Return (X, Y) of the center of cell containing provided text 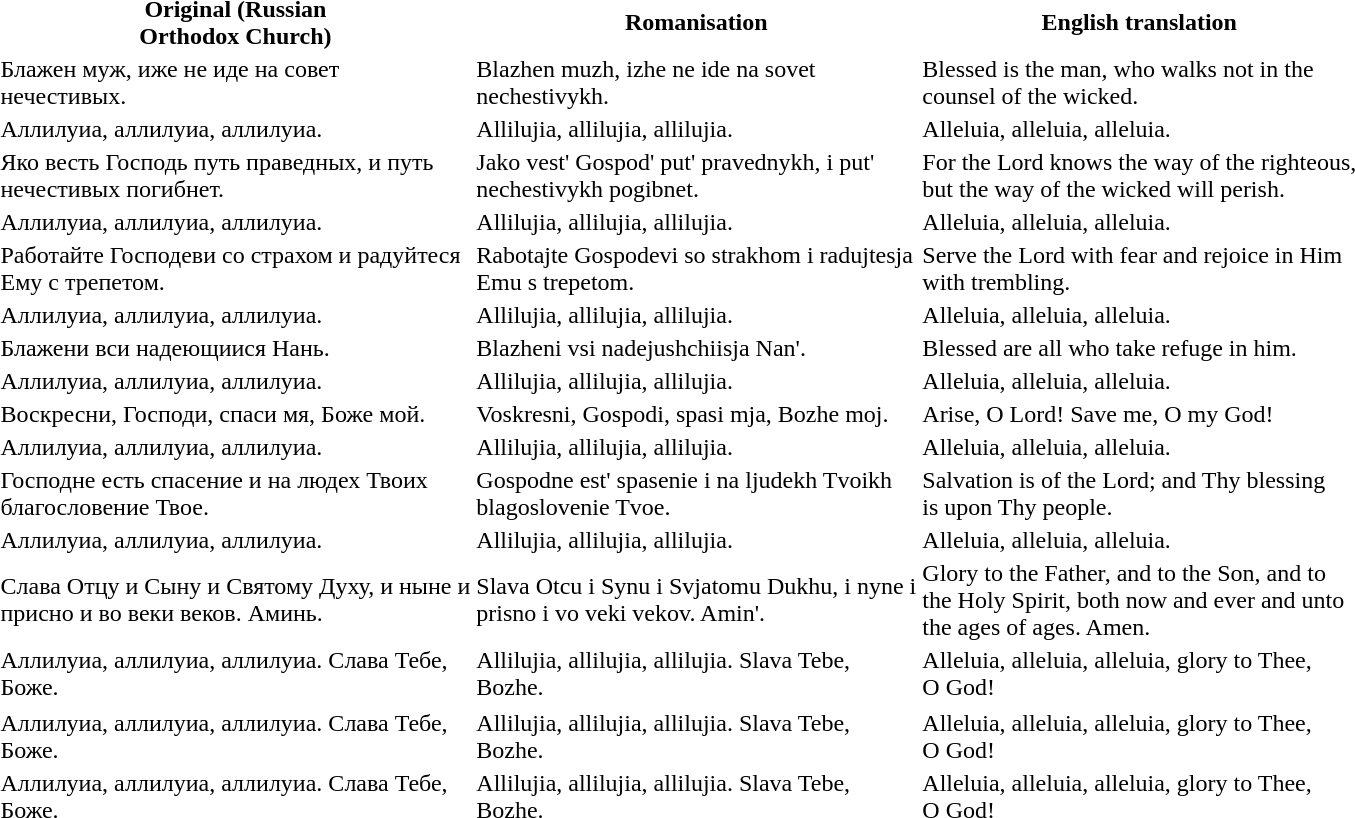
Rabotajte Gospodevi so strakhom i radujtesjaEmu s trepetom. (696, 268)
Slava Otcu i Synu i Svjatomu Dukhu, i nyne iprisno i vo veki vekov. Amin'. (696, 600)
Voskresni, Gospodi, spasi mja, Bozhe moj. (696, 414)
Blazheni vsi nadejushchiisja Nan'. (696, 348)
Blazhen muzh, izhe ne ide na sovetnechestivykh. (696, 82)
Jako vest' Gospod' put' pravednykh, i put'nechestivykh pogibnet. (696, 176)
Gospodne est' spasenie i na ljudekh Tvoikhblagoslovenie Tvoe. (696, 494)
